Locate the cell with the specified text and output its [x, y] center coordinate. 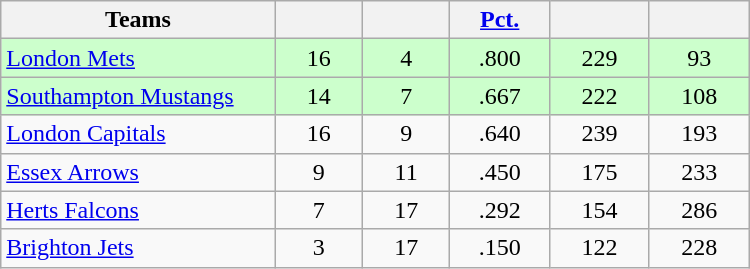
233 [699, 172]
4 [406, 58]
London Mets [138, 58]
.450 [500, 172]
.292 [500, 210]
122 [600, 248]
Pct. [500, 20]
222 [600, 96]
London Capitals [138, 134]
108 [699, 96]
Brighton Jets [138, 248]
228 [699, 248]
Essex Arrows [138, 172]
14 [318, 96]
.800 [500, 58]
229 [600, 58]
93 [699, 58]
154 [600, 210]
175 [600, 172]
11 [406, 172]
3 [318, 248]
.640 [500, 134]
286 [699, 210]
Teams [138, 20]
Southampton Mustangs [138, 96]
.667 [500, 96]
.150 [500, 248]
Herts Falcons [138, 210]
193 [699, 134]
239 [600, 134]
